Locate the cell with the specified text and output its [x, y] center coordinate. 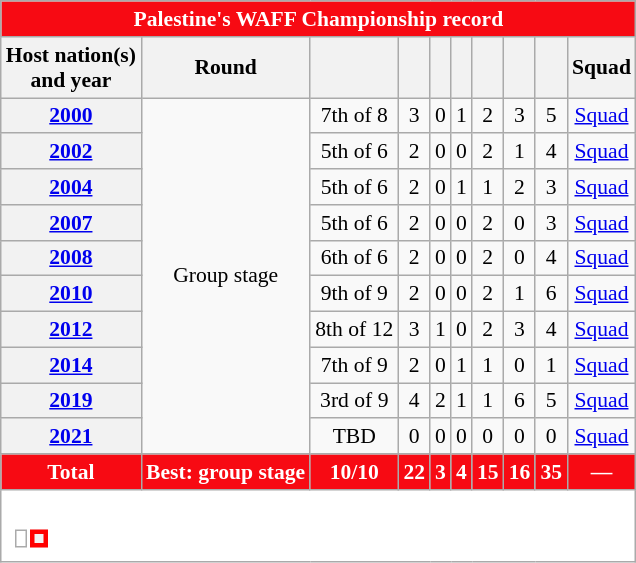
2019 [71, 401]
15 [488, 472]
2008 [71, 258]
2010 [71, 294]
Palestine's WAFF Championship record [318, 19]
35 [551, 472]
2007 [71, 223]
2012 [71, 330]
2000 [71, 116]
9th of 9 [354, 294]
Total [71, 472]
7th of 8 [354, 116]
2014 [71, 365]
Round [226, 68]
Group stage [226, 276]
2004 [71, 187]
8th of 12 [354, 330]
Host nation(s)and year [71, 68]
— [602, 472]
6th of 6 [354, 258]
TBD [354, 437]
2002 [71, 152]
7th of 9 [354, 365]
Best: group stage [226, 472]
10/10 [354, 472]
22 [414, 472]
3rd of 9 [354, 401]
16 [520, 472]
2021 [71, 437]
